Output the [x, y] coordinate of the center of the cell containing the given text.  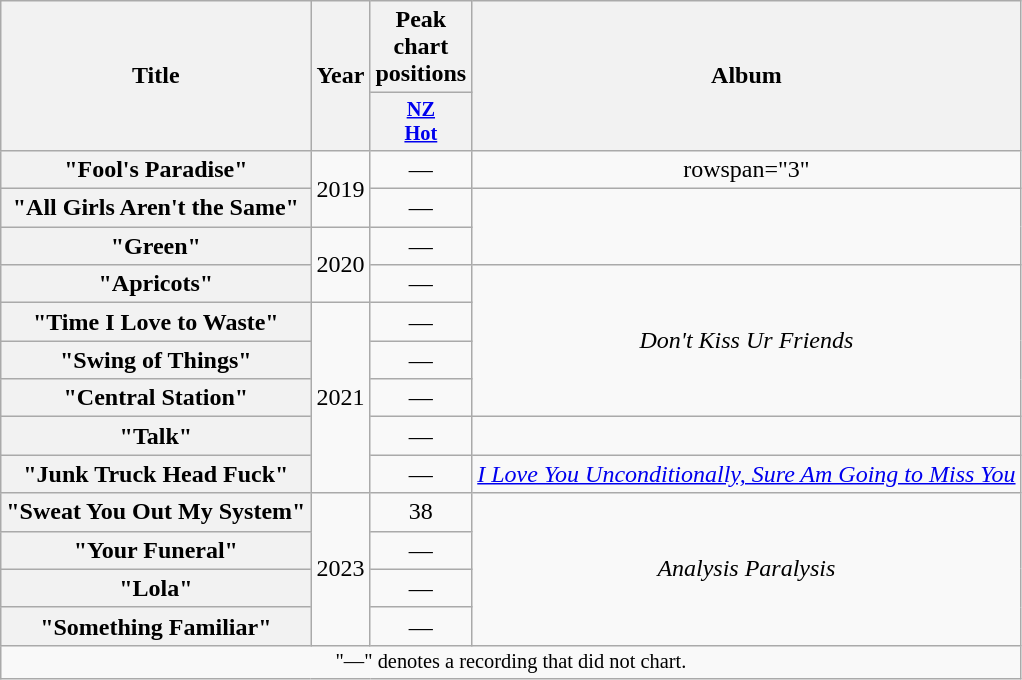
Title [156, 76]
"—" denotes a recording that did not chart. [511, 662]
"Something Familiar" [156, 626]
Peak chart positions [421, 47]
"Your Funeral" [156, 550]
2019 [340, 188]
Year [340, 76]
2023 [340, 569]
"Lola" [156, 588]
"Sweat You Out My System" [156, 512]
Album [746, 76]
38 [421, 512]
"Time I Love to Waste" [156, 322]
Don't Kiss Ur Friends [746, 341]
"Central Station" [156, 398]
"Junk Truck Head Fuck" [156, 474]
"Fool's Paradise" [156, 169]
"Apricots" [156, 284]
I Love You Unconditionally, Sure Am Going to Miss You [746, 474]
"Swing of Things" [156, 360]
rowspan="3" [746, 169]
Analysis Paralysis [746, 569]
NZHot [421, 122]
"Talk" [156, 436]
"All Girls Aren't the Same" [156, 208]
2021 [340, 398]
"Green" [156, 246]
2020 [340, 265]
